Return the [x, y] coordinate for the center point of the cell that contains the specified text.  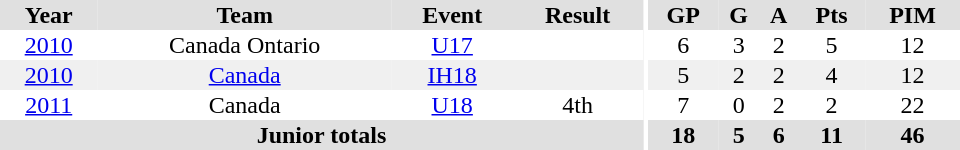
Junior totals [322, 135]
Team [244, 15]
3 [738, 45]
Canada Ontario [244, 45]
46 [912, 135]
Event [452, 15]
11 [832, 135]
18 [684, 135]
Year [48, 15]
4th [578, 105]
4 [832, 75]
Result [578, 15]
0 [738, 105]
Pts [832, 15]
G [738, 15]
IH18 [452, 75]
U17 [452, 45]
U18 [452, 105]
22 [912, 105]
2011 [48, 105]
7 [684, 105]
GP [684, 15]
A [778, 15]
PIM [912, 15]
